Return the (x, y) coordinate for the center point of the cell that contains the specified text.  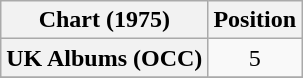
UK Albums (OCC) (104, 58)
Position (255, 20)
5 (255, 58)
Chart (1975) (104, 20)
